Identify which cell holds the provided text, then report its [X, Y] central coordinate. 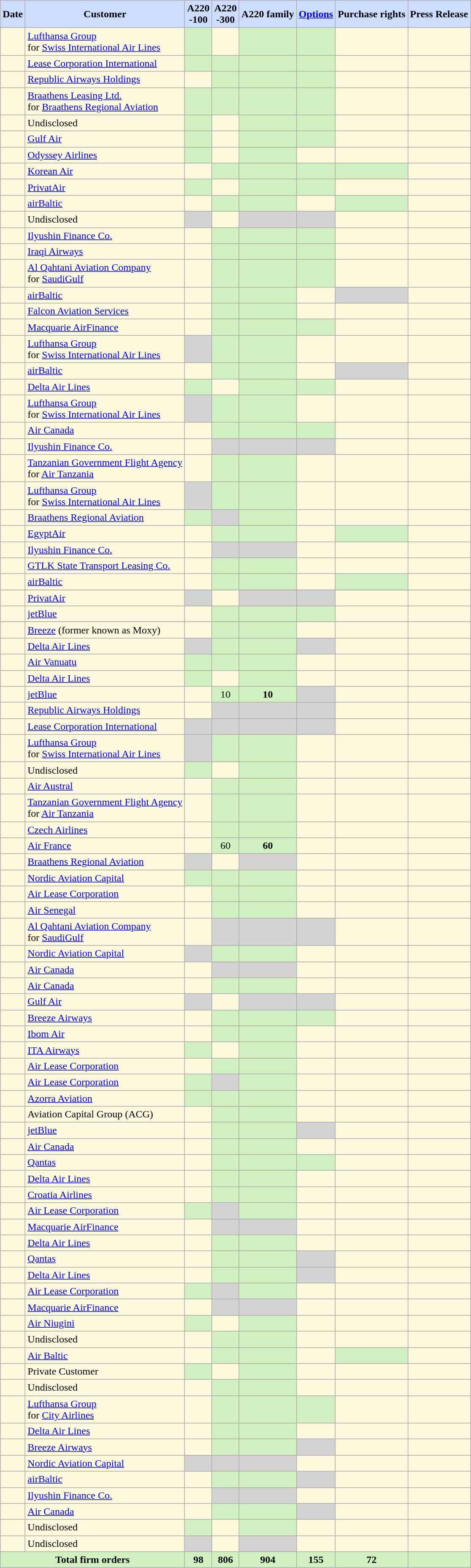
Options [316, 14]
A220-100 [198, 14]
ITA Airways [105, 1050]
904 [268, 1560]
Total firm orders [93, 1560]
72 [371, 1560]
806 [225, 1560]
Falcon Aviation Services [105, 311]
Czech Airlines [105, 830]
Air Austral [105, 786]
98 [198, 1560]
Press Release [439, 14]
Air Vanuatu [105, 662]
Lufthansa Groupfor City Airlines [105, 1410]
Ibom Air [105, 1034]
A220-300 [225, 14]
Date [13, 14]
EgyptAir [105, 533]
Air Niugini [105, 1323]
155 [316, 1560]
Purchase rights [371, 14]
Odyssey Airlines [105, 155]
A220 family [268, 14]
Private Customer [105, 1372]
Air France [105, 846]
Breeze (former known as Moxy) [105, 630]
GTLK State Transport Leasing Co. [105, 566]
Air Baltic [105, 1355]
Air Senegal [105, 910]
Iraqi Airways [105, 252]
Croatia Airlines [105, 1195]
Customer [105, 14]
Aviation Capital Group (ACG) [105, 1114]
Korean Air [105, 171]
Azorra Aviation [105, 1098]
Braathens Leasing Ltd.for Braathens Regional Aviation [105, 101]
